Detect which cell encompasses the target text, then output its (x, y) center coordinate. 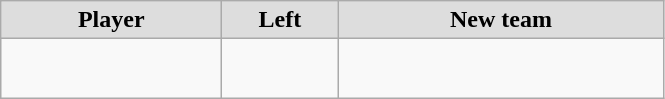
New team (501, 20)
Left (280, 20)
Player (112, 20)
